Scan for the cell matching the given text and deliver its (x, y) coordinate at center. 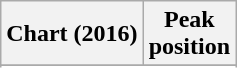
Chart (2016) (72, 34)
Peak position (189, 34)
